Return (X, Y) of the center of cell containing provided text 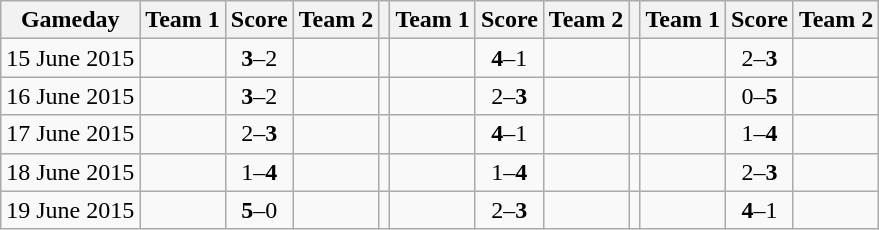
19 June 2015 (70, 210)
16 June 2015 (70, 96)
5–0 (259, 210)
15 June 2015 (70, 58)
0–5 (759, 96)
Gameday (70, 20)
18 June 2015 (70, 172)
17 June 2015 (70, 134)
